Output the (x, y) coordinate of the center of the cell containing the given text.  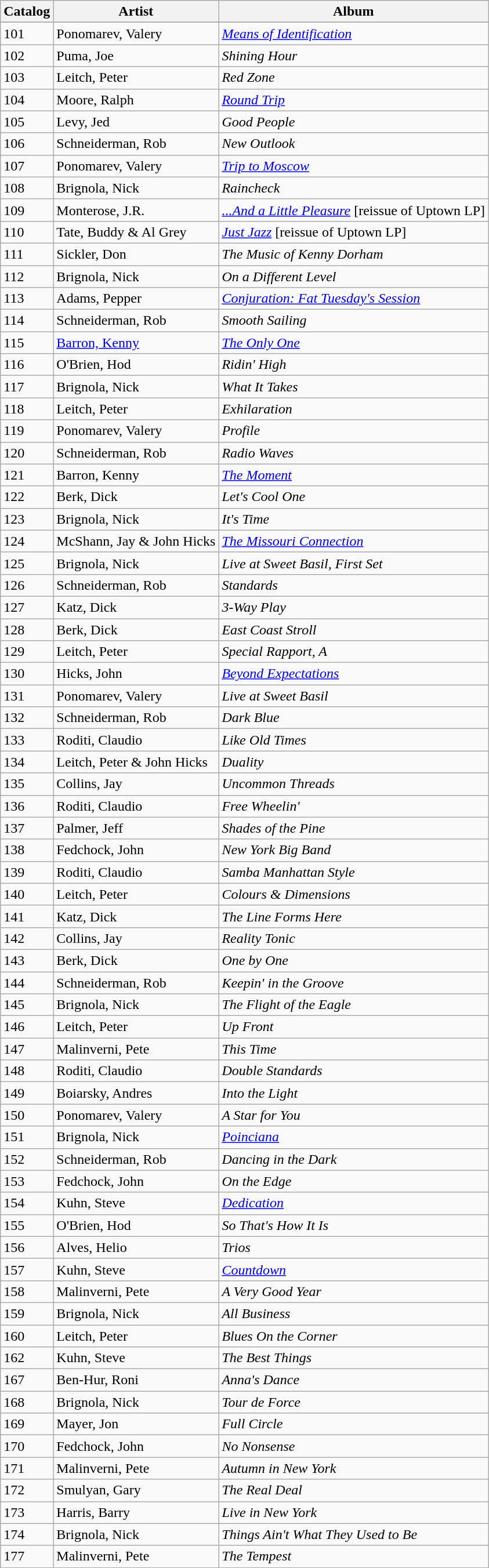
The Best Things (354, 1358)
Catalog (27, 12)
135 (27, 784)
147 (27, 1049)
Exhilaration (354, 409)
Red Zone (354, 78)
...And a Little Pleasure [reissue of Uptown LP] (354, 210)
On the Edge (354, 1181)
Smulyan, Gary (136, 1490)
A Star for You (354, 1115)
138 (27, 850)
110 (27, 232)
141 (27, 916)
Smooth Sailing (354, 321)
156 (27, 1247)
159 (27, 1313)
162 (27, 1358)
Moore, Ralph (136, 100)
146 (27, 1027)
Into the Light (354, 1093)
117 (27, 387)
Autumn in New York (354, 1468)
125 (27, 563)
Profile (354, 431)
Live at Sweet Basil (354, 696)
Uncommon Threads (354, 784)
Leitch, Peter & John Hicks (136, 762)
145 (27, 1005)
158 (27, 1291)
The Line Forms Here (354, 916)
Live in New York (354, 1512)
121 (27, 475)
144 (27, 983)
157 (27, 1269)
101 (27, 34)
Ben-Hur, Roni (136, 1380)
154 (27, 1203)
Like Old Times (354, 740)
Trip to Moscow (354, 166)
108 (27, 188)
Dancing in the Dark (354, 1159)
Sickler, Don (136, 254)
3-Way Play (354, 607)
152 (27, 1159)
148 (27, 1071)
Puma, Joe (136, 56)
142 (27, 938)
149 (27, 1093)
Monterose, J.R. (136, 210)
169 (27, 1424)
133 (27, 740)
Means of Identification (354, 34)
126 (27, 585)
Keepin' in the Groove (354, 983)
Alves, Helio (136, 1247)
New Outlook (354, 144)
153 (27, 1181)
Radio Waves (354, 453)
123 (27, 519)
167 (27, 1380)
Poinciana (354, 1137)
Anna's Dance (354, 1380)
Just Jazz [reissue of Uptown LP] (354, 232)
107 (27, 166)
Full Circle (354, 1424)
119 (27, 431)
Mayer, Jon (136, 1424)
On a Different Level (354, 277)
Live at Sweet Basil, First Set (354, 563)
Hicks, John (136, 674)
New York Big Band (354, 850)
The Only One (354, 343)
128 (27, 629)
Beyond Expectations (354, 674)
137 (27, 828)
The Real Deal (354, 1490)
124 (27, 541)
East Coast Stroll (354, 629)
Up Front (354, 1027)
173 (27, 1512)
129 (27, 652)
The Music of Kenny Dorham (354, 254)
Trios (354, 1247)
151 (27, 1137)
Boiarsky, Andres (136, 1093)
112 (27, 277)
105 (27, 122)
Tour de Force (354, 1402)
Special Rapport, A (354, 652)
So That's How It Is (354, 1225)
143 (27, 960)
The Moment (354, 475)
Shades of the Pine (354, 828)
Duality (354, 762)
155 (27, 1225)
116 (27, 365)
Levy, Jed (136, 122)
Dark Blue (354, 718)
One by One (354, 960)
McShann, Jay & John Hicks (136, 541)
Samba Manhattan Style (354, 872)
Dedication (354, 1203)
Shining Hour (354, 56)
118 (27, 409)
It's Time (354, 519)
Free Wheelin' (354, 806)
160 (27, 1335)
Double Standards (354, 1071)
A Very Good Year (354, 1291)
The Flight of the Eagle (354, 1005)
This Time (354, 1049)
177 (27, 1556)
Round Trip (354, 100)
Raincheck (354, 188)
172 (27, 1490)
All Business (354, 1313)
104 (27, 100)
106 (27, 144)
170 (27, 1446)
115 (27, 343)
168 (27, 1402)
Harris, Barry (136, 1512)
Colours & Dimensions (354, 894)
No Nonsense (354, 1446)
Reality Tonic (354, 938)
174 (27, 1534)
132 (27, 718)
Adams, Pepper (136, 299)
111 (27, 254)
139 (27, 872)
Artist (136, 12)
140 (27, 894)
Standards (354, 585)
Tate, Buddy & Al Grey (136, 232)
Palmer, Jeff (136, 828)
130 (27, 674)
Good People (354, 122)
Things Ain't What They Used to Be (354, 1534)
109 (27, 210)
171 (27, 1468)
127 (27, 607)
113 (27, 299)
136 (27, 806)
122 (27, 497)
Countdown (354, 1269)
150 (27, 1115)
Blues On the Corner (354, 1335)
The Missouri Connection (354, 541)
Ridin' High (354, 365)
Album (354, 12)
Conjuration: Fat Tuesday's Session (354, 299)
Let's Cool One (354, 497)
103 (27, 78)
131 (27, 696)
The Tempest (354, 1556)
134 (27, 762)
120 (27, 453)
102 (27, 56)
What It Takes (354, 387)
114 (27, 321)
